For the text-containing cell, return its midpoint in (x, y) coordinate format. 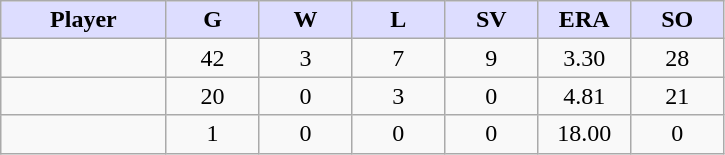
W (306, 20)
G (212, 20)
7 (398, 58)
42 (212, 58)
SV (492, 20)
18.00 (584, 134)
L (398, 20)
SO (678, 20)
21 (678, 96)
1 (212, 134)
9 (492, 58)
28 (678, 58)
20 (212, 96)
ERA (584, 20)
4.81 (584, 96)
3.30 (584, 58)
Player (84, 20)
